Scan for the cell matching the given text and deliver its (X, Y) coordinate at center. 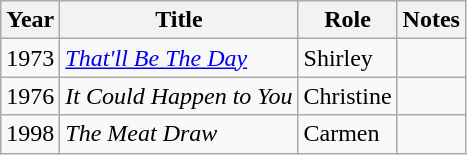
It Could Happen to You (179, 96)
1973 (30, 58)
1998 (30, 134)
Christine (348, 96)
Year (30, 20)
Notes (431, 20)
Shirley (348, 58)
Role (348, 20)
That'll Be The Day (179, 58)
Title (179, 20)
The Meat Draw (179, 134)
Carmen (348, 134)
1976 (30, 96)
